Find where the given text appears and provide that cell's center as [X, Y] coordinate. 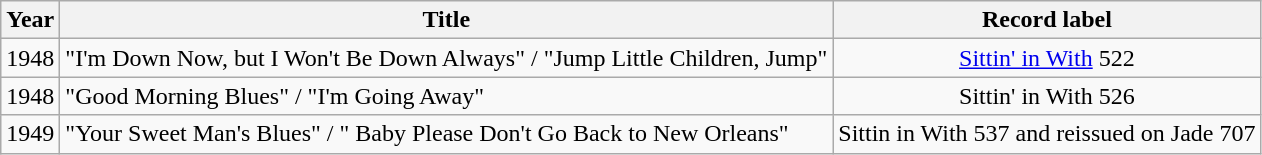
Title [446, 20]
Sittin in With 537 and reissued on Jade 707 [1047, 134]
1949 [30, 134]
"Good Morning Blues" / "I'm Going Away" [446, 96]
Sittin' in With 526 [1047, 96]
Record label [1047, 20]
"Your Sweet Man's Blues" / " Baby Please Don't Go Back to New Orleans" [446, 134]
Sittin' in With 522 [1047, 58]
Year [30, 20]
"I'm Down Now, but I Won't Be Down Always" / "Jump Little Children, Jump" [446, 58]
